Pinpoint the cell where the given text exists, returning its [x, y] midpoint coordinate. 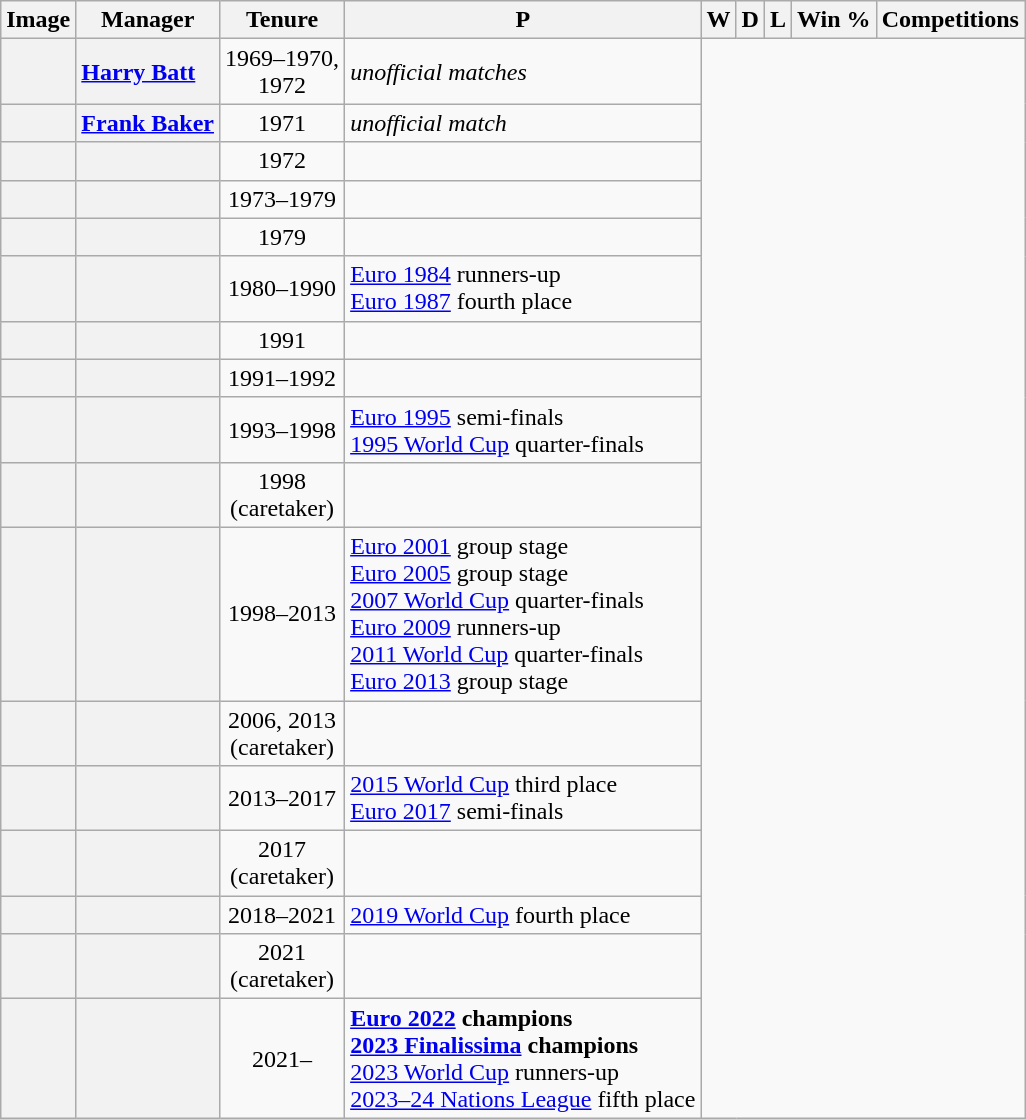
Image [38, 20]
W [718, 20]
1973–1979 [282, 199]
1998(caretaker) [282, 494]
1991–1992 [282, 378]
1971 [282, 123]
L [778, 20]
2021(caretaker) [282, 966]
2018–2021 [282, 915]
Win % [834, 20]
P [523, 20]
Tenure [282, 20]
2019 World Cup fourth place [523, 915]
Frank Baker [148, 123]
Euro 2022 champions2023 Finalissima champions2023 World Cup runners-up2023–24 Nations League fifth place [523, 1058]
1998–2013 [282, 614]
1991 [282, 340]
D [750, 20]
Manager [148, 20]
Competitions [950, 20]
2017(caretaker) [282, 864]
2015 World Cup third placeEuro 2017 semi-finals [523, 798]
1972 [282, 161]
Euro 1995 semi-finals1995 World Cup quarter-finals [523, 430]
Harry Batt [148, 72]
unofficial match [523, 123]
2021– [282, 1058]
unofficial matches [523, 72]
1980–1990 [282, 288]
Euro 1984 runners-upEuro 1987 fourth place [523, 288]
1979 [282, 237]
Euro 2001 group stageEuro 2005 group stage2007 World Cup quarter-finalsEuro 2009 runners-up2011 World Cup quarter-finalsEuro 2013 group stage [523, 614]
2013–2017 [282, 798]
1993–1998 [282, 430]
1969–1970, 1972 [282, 72]
2006, 2013(caretaker) [282, 732]
